Extract the (X, Y) coordinate from the center of the cell holding the provided text.  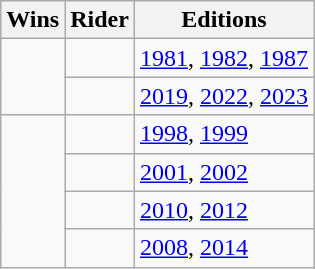
2019, 2022, 2023 (224, 96)
2001, 2002 (224, 172)
2010, 2012 (224, 210)
Wins (33, 20)
1998, 1999 (224, 134)
Rider (100, 20)
2008, 2014 (224, 248)
1981, 1982, 1987 (224, 58)
Editions (224, 20)
